Search for the cell housing the specified text and yield its (x, y) center coordinate. 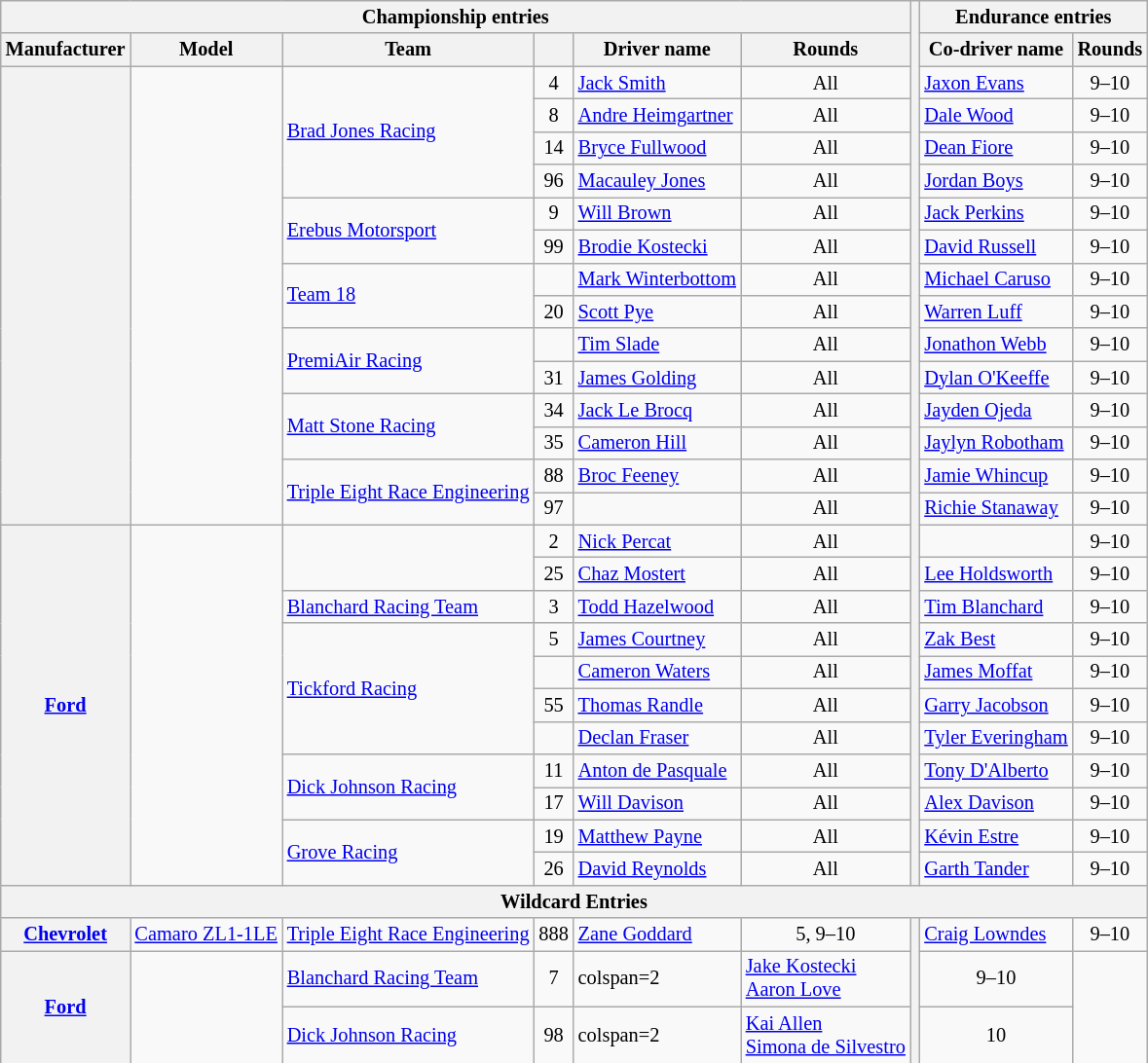
Tim Blanchard (995, 606)
31 (553, 378)
Chaz Mostert (657, 573)
Jack Perkins (995, 213)
Chevrolet (66, 935)
Tyler Everingham (995, 738)
David Russell (995, 246)
PremiAir Racing (409, 360)
Dale Wood (995, 115)
9 (553, 213)
Brad Jones Racing (409, 132)
Grove Racing (409, 853)
4 (553, 83)
Tickford Racing (409, 689)
99 (553, 246)
David Reynolds (657, 868)
7 (553, 978)
Matthew Payne (657, 836)
Driver name (657, 50)
Alex Davison (995, 803)
Wildcard Entries (574, 901)
20 (553, 312)
James Golding (657, 378)
Scott Pye (657, 312)
26 (553, 868)
Declan Fraser (657, 738)
Jordan Boys (995, 181)
Jake Kostecki Aaron Love (826, 978)
Todd Hazelwood (657, 606)
11 (553, 770)
5 (553, 640)
Jaylyn Robotham (995, 443)
Will Brown (657, 213)
Jack Le Brocq (657, 410)
5, 9–10 (826, 935)
Brodie Kostecki (657, 246)
Camaro ZL1-1LE (206, 935)
Jaxon Evans (995, 83)
Championship entries (456, 17)
Jonathon Webb (995, 345)
98 (553, 1035)
34 (553, 410)
Dylan O'Keeffe (995, 378)
Erebus Motorsport (409, 230)
Michael Caruso (995, 279)
25 (553, 573)
Broc Feeney (657, 476)
Craig Lowndes (995, 935)
Co-driver name (995, 50)
Macauley Jones (657, 181)
Jayden Ojeda (995, 410)
Tony D'Alberto (995, 770)
Garth Tander (995, 868)
Bryce Fullwood (657, 148)
Jamie Whincup (995, 476)
Will Davison (657, 803)
Model (206, 50)
Warren Luff (995, 312)
Richie Stanaway (995, 508)
Zak Best (995, 640)
19 (553, 836)
Dean Fiore (995, 148)
Andre Heimgartner (657, 115)
14 (553, 148)
Kai Allen Simona de Silvestro (826, 1035)
35 (553, 443)
Zane Goddard (657, 935)
Endurance entries (1033, 17)
Nick Percat (657, 541)
James Moffat (995, 672)
Team 18 (409, 296)
88 (553, 476)
Matt Stone Racing (409, 426)
Team (409, 50)
97 (553, 508)
96 (553, 181)
2 (553, 541)
Tim Slade (657, 345)
55 (553, 705)
Garry Jacobson (995, 705)
Mark Winterbottom (657, 279)
Manufacturer (66, 50)
888 (553, 935)
Cameron Waters (657, 672)
James Courtney (657, 640)
Jack Smith (657, 83)
8 (553, 115)
3 (553, 606)
10 (995, 1035)
Anton de Pasquale (657, 770)
17 (553, 803)
Cameron Hill (657, 443)
Thomas Randle (657, 705)
Lee Holdsworth (995, 573)
Kévin Estre (995, 836)
